Identify which cell holds the provided text, then report its (X, Y) central coordinate. 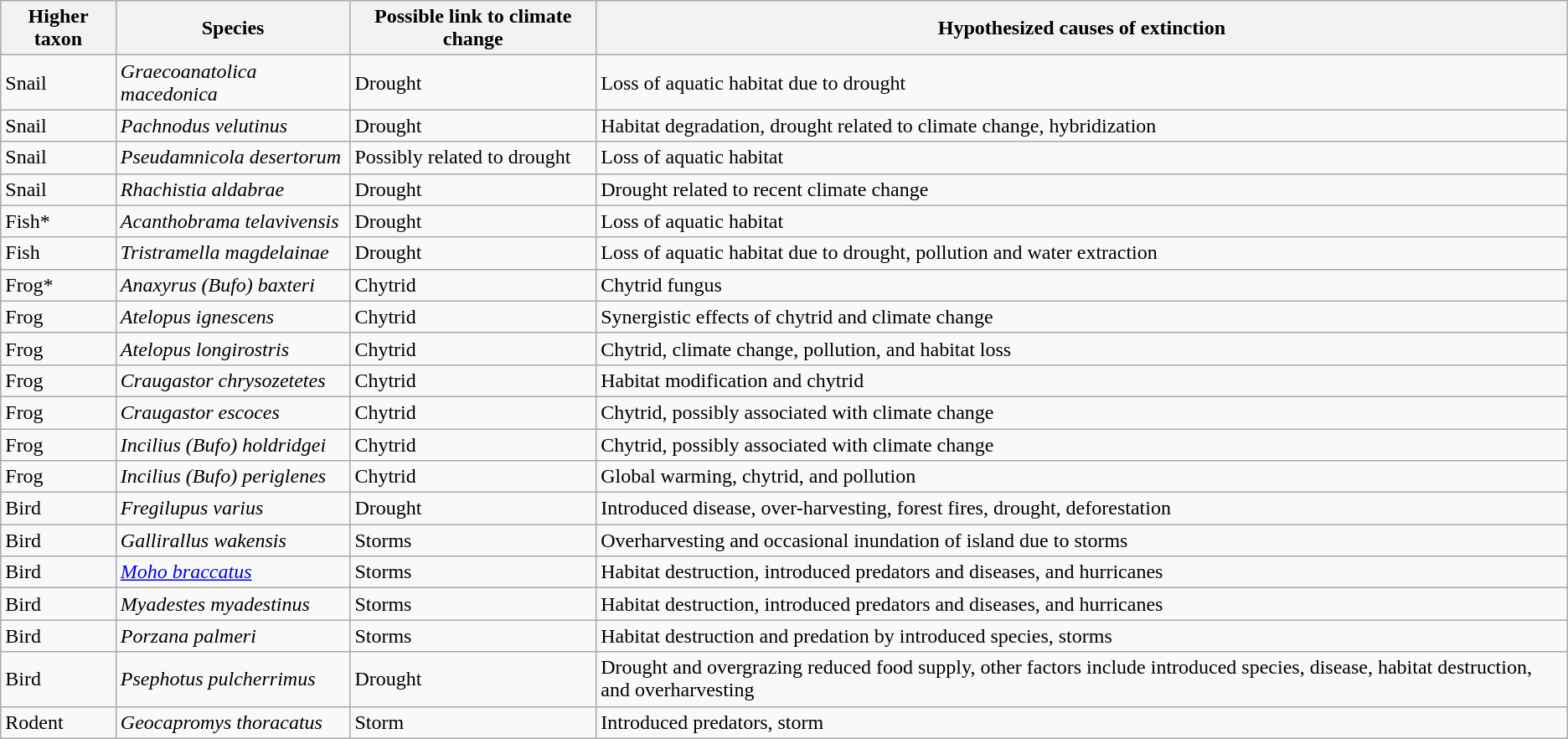
Introduced predators, storm (1082, 722)
Tristramella magdelainae (233, 253)
Pachnodus velutinus (233, 126)
Geocapromys thoracatus (233, 722)
Habitat degradation, drought related to climate change, hybridization (1082, 126)
Fregilupus varius (233, 509)
Fish* (59, 221)
Possible link to climate change (473, 28)
Loss of aquatic habitat due to drought, pollution and water extraction (1082, 253)
Gallirallus wakensis (233, 540)
Introduced disease, over-harvesting, forest fires, drought, deforestation (1082, 509)
Possibly related to drought (473, 158)
Hypothesized causes of extinction (1082, 28)
Atelopus ignescens (233, 317)
Myadestes myadestinus (233, 604)
Overharvesting and occasional inundation of island due to storms (1082, 540)
Moho braccatus (233, 572)
Higher taxon (59, 28)
Acanthobrama telavivensis (233, 221)
Chytrid, climate change, pollution, and habitat loss (1082, 349)
Synergistic effects of chytrid and climate change (1082, 317)
Graecoanatolica macedonica (233, 82)
Drought related to recent climate change (1082, 189)
Atelopus longirostris (233, 349)
Craugastor chrysozetetes (233, 380)
Pseudamnicola desertorum (233, 158)
Psephotus pulcherrimus (233, 679)
Craugastor escoces (233, 412)
Drought and overgrazing reduced food supply, other factors include introduced species, disease, habitat destruction, and overharvesting (1082, 679)
Incilius (Bufo) periglenes (233, 477)
Storm (473, 722)
Species (233, 28)
Global warming, chytrid, and pollution (1082, 477)
Porzana palmeri (233, 636)
Habitat destruction and predation by introduced species, storms (1082, 636)
Fish (59, 253)
Rodent (59, 722)
Incilius (Bufo) holdridgei (233, 445)
Anaxyrus (Bufo) baxteri (233, 285)
Habitat modification and chytrid (1082, 380)
Rhachistia aldabrae (233, 189)
Chytrid fungus (1082, 285)
Loss of aquatic habitat due to drought (1082, 82)
Frog* (59, 285)
